Provide the (x, y) coordinate of the cell's center where the given text is located.  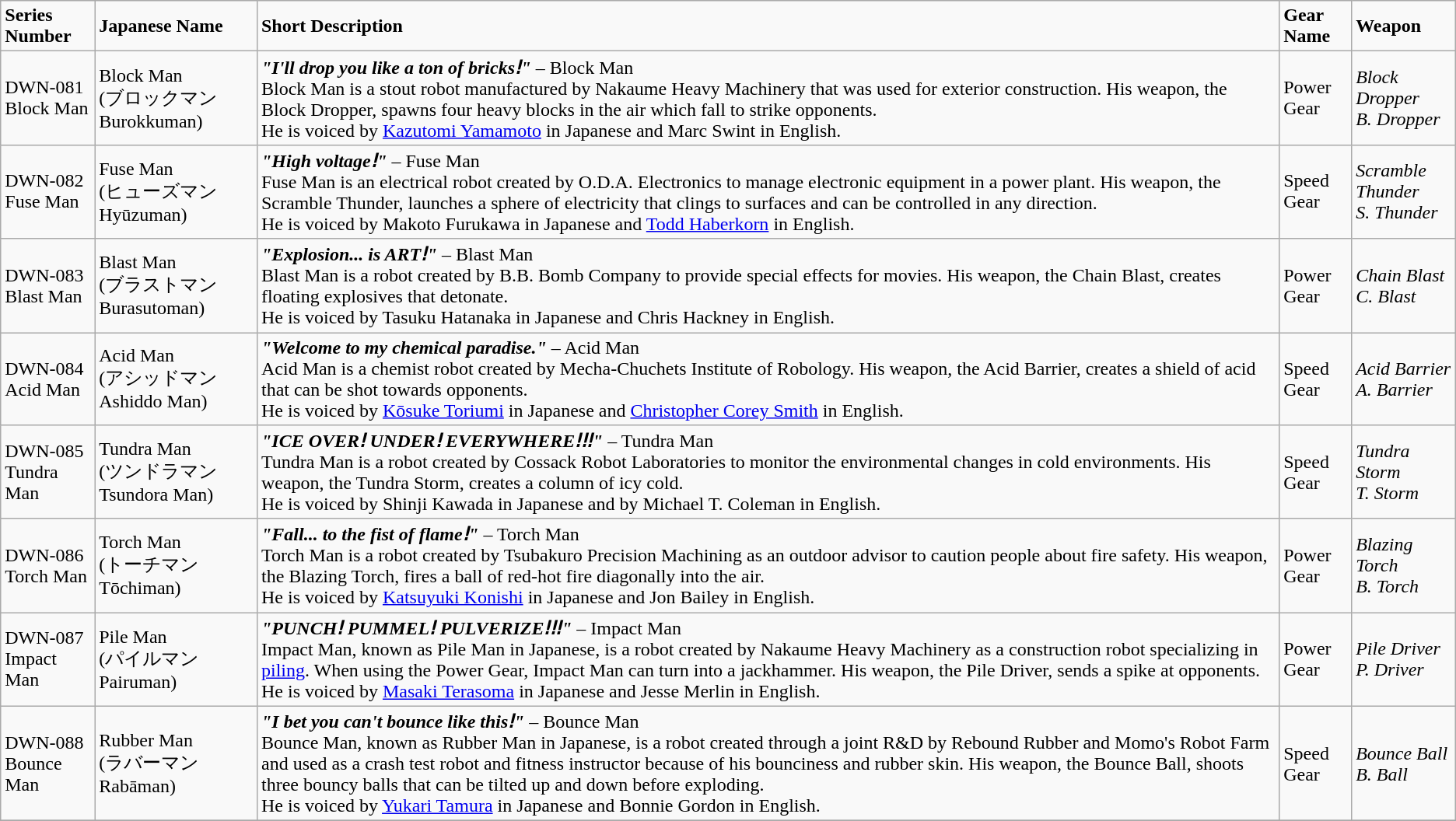
Acid BarrierA. Barrier (1404, 379)
DWN-087Impact Man (48, 659)
Bounce BallB. Ball (1404, 763)
Rubber Man(ラバーマン Rabāman) (176, 763)
Short Description (768, 26)
Torch Man(トーチマン Tōchiman) (176, 566)
Gear Name (1316, 26)
Japanese Name (176, 26)
Scramble ThunderS. Thunder (1404, 191)
Block Man(ブロックマン Burokkuman) (176, 98)
DWN-081Block Man (48, 98)
Chain BlastC. Blast (1404, 286)
DWN-083Blast Man (48, 286)
Fuse Man(ヒューズマン Hyūzuman) (176, 191)
Weapon (1404, 26)
Series Number (48, 26)
Pile DriverP. Driver (1404, 659)
DWN-084Acid Man (48, 379)
DWN-082Fuse Man (48, 191)
Acid Man(アシッドマン Ashiddo Man) (176, 379)
DWN-086Torch Man (48, 566)
Tundra Man(ツンドラマン Tsundora Man) (176, 473)
Blast Man(ブラストマン Burasutoman) (176, 286)
DWN-085Tundra Man (48, 473)
Tundra StormT. Storm (1404, 473)
DWN-088Bounce Man (48, 763)
Blazing TorchB. Torch (1404, 566)
Pile Man(パイルマン Pairuman) (176, 659)
Block DropperB. Dropper (1404, 98)
